For the text-containing cell, return its midpoint in (x, y) coordinate format. 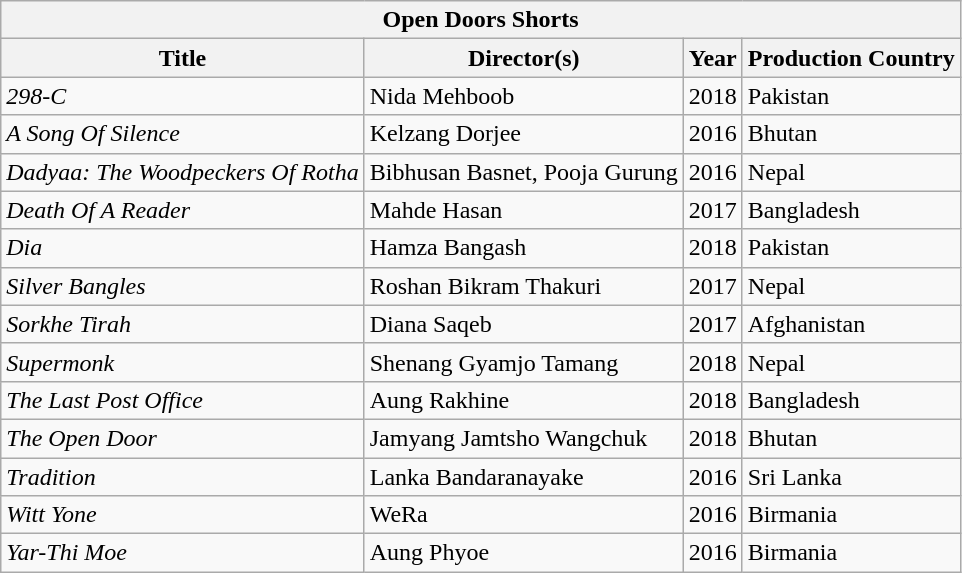
Bibhusan Basnet, Pooja Gurung (524, 172)
Jamyang Jamtsho Wangchuk (524, 438)
Silver Bangles (182, 286)
Supermonk (182, 362)
Aung Phyoe (524, 553)
Death Of A Reader (182, 210)
Title (182, 58)
Nida Mehboob (524, 96)
Dadyaa: The Woodpeckers Of Rotha (182, 172)
WeRa (524, 515)
Sri Lanka (851, 477)
Yar-Thi Moe (182, 553)
Sorkhe Tirah (182, 324)
Kelzang Dorjee (524, 134)
Open Doors Shorts (481, 20)
Production Country (851, 58)
Witt Yone (182, 515)
Hamza Bangash (524, 248)
The Last Post Office (182, 400)
Shenang Gyamjo Tamang (524, 362)
Year (712, 58)
Lanka Bandaranayake (524, 477)
Tradition (182, 477)
A Song Of Silence (182, 134)
Mahde Hasan (524, 210)
Dia (182, 248)
298-C (182, 96)
Afghanistan (851, 324)
Director(s) (524, 58)
Aung Rakhine (524, 400)
Diana Saqeb (524, 324)
The Open Door (182, 438)
Roshan Bikram Thakuri (524, 286)
